Provide the [X, Y] coordinate of the cell's center where the given text is located.  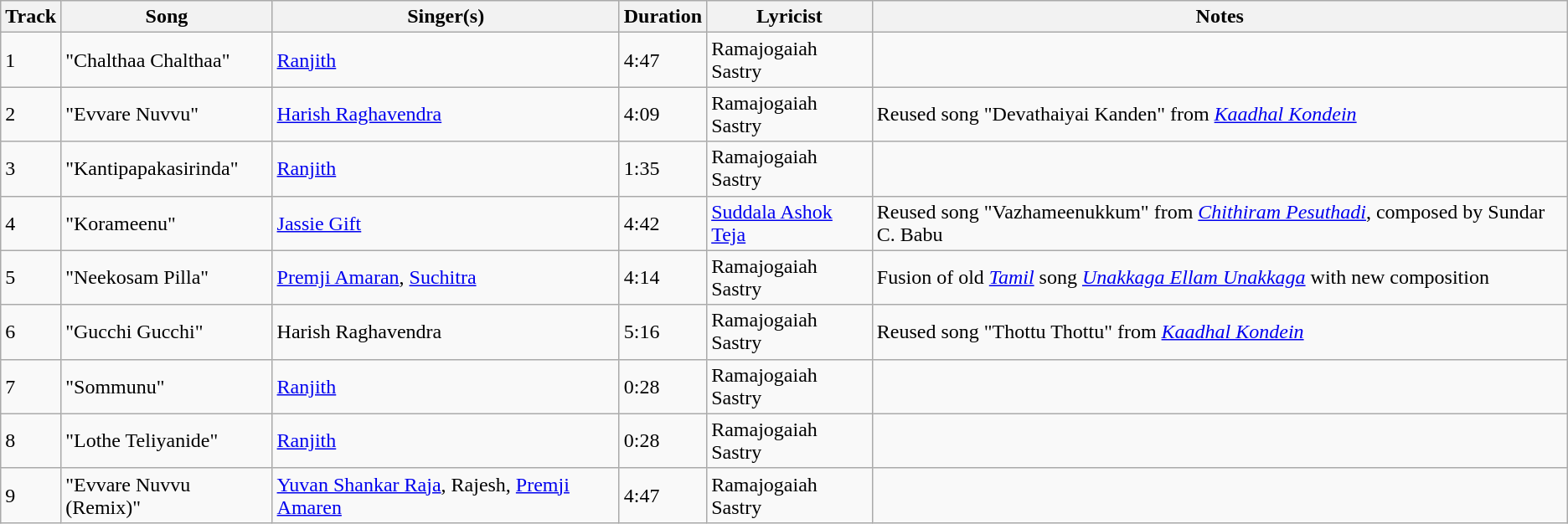
Song [167, 17]
1:35 [663, 169]
4:09 [663, 114]
Fusion of old Tamil song Unakkaga Ellam Unakkaga with new composition [1220, 278]
5:16 [663, 331]
"Evvare Nuvvu" [167, 114]
"Korameenu" [167, 223]
4:42 [663, 223]
4:14 [663, 278]
4 [31, 223]
Suddala Ashok Teja [790, 223]
Reused song "Vazhameenukkum" from Chithiram Pesuthadi, composed by Sundar C. Babu [1220, 223]
Singer(s) [446, 17]
3 [31, 169]
Premji Amaran, Suchitra [446, 278]
Notes [1220, 17]
7 [31, 387]
"Lothe Teliyanide" [167, 440]
"Sommunu" [167, 387]
"Gucchi Gucchi" [167, 331]
Reused song "Devathaiyai Kanden" from Kaadhal Kondein [1220, 114]
Yuvan Shankar Raja, Rajesh, Premji Amaren [446, 496]
5 [31, 278]
Reused song "Thottu Thottu" from Kaadhal Kondein [1220, 331]
9 [31, 496]
"Neekosam Pilla" [167, 278]
Lyricist [790, 17]
6 [31, 331]
8 [31, 440]
1 [31, 60]
2 [31, 114]
Duration [663, 17]
Jassie Gift [446, 223]
"Kantipapakasirinda" [167, 169]
"Evvare Nuvvu (Remix)" [167, 496]
"Chalthaa Chalthaa" [167, 60]
Track [31, 17]
